Capture the cell that displays the provided text and extract its [x, y] central coordinate. 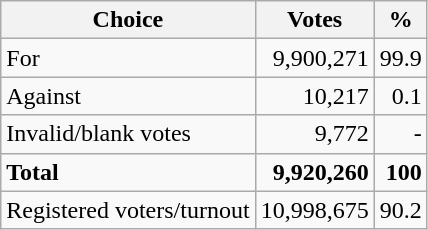
90.2 [400, 210]
- [400, 134]
0.1 [400, 96]
Choice [128, 20]
Registered voters/turnout [128, 210]
For [128, 58]
10,998,675 [314, 210]
Against [128, 96]
Invalid/blank votes [128, 134]
9,900,271 [314, 58]
Total [128, 172]
10,217 [314, 96]
9,772 [314, 134]
Votes [314, 20]
100 [400, 172]
9,920,260 [314, 172]
% [400, 20]
99.9 [400, 58]
